Provide the (X, Y) coordinate of the cell's center where the given text is located.  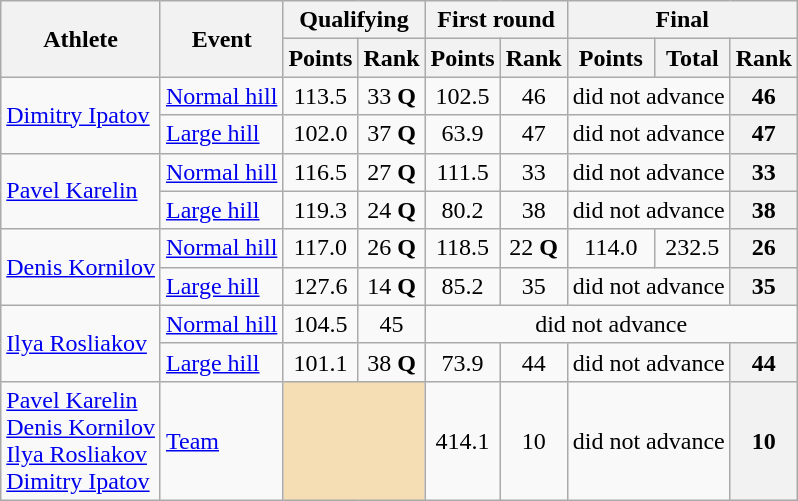
111.5 (462, 172)
117.0 (320, 248)
63.9 (462, 134)
26 (764, 248)
80.2 (462, 210)
37 Q (392, 134)
118.5 (462, 248)
113.5 (320, 96)
Qualifying (354, 20)
Athlete (81, 39)
104.5 (320, 324)
101.1 (320, 362)
22 Q (534, 248)
85.2 (462, 286)
24 Q (392, 210)
Pavel KarelinDenis KornilovIlya RosliakovDimitry Ipatov (81, 440)
14 Q (392, 286)
Dimitry Ipatov (81, 115)
First round (496, 20)
33 Q (392, 96)
232.5 (693, 248)
Pavel Karelin (81, 191)
Total (693, 58)
102.5 (462, 96)
116.5 (320, 172)
27 Q (392, 172)
73.9 (462, 362)
Team (221, 440)
Final (682, 20)
Denis Kornilov (81, 267)
26 Q (392, 248)
119.3 (320, 210)
38 Q (392, 362)
45 (392, 324)
114.0 (610, 248)
102.0 (320, 134)
414.1 (462, 440)
127.6 (320, 286)
Event (221, 39)
Ilya Rosliakov (81, 343)
